From the cell containing the given text, extract its center point as [x, y] coordinate. 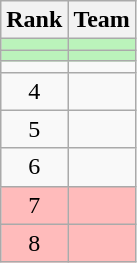
6 [34, 167]
8 [34, 243]
5 [34, 129]
4 [34, 91]
Team [102, 20]
7 [34, 205]
Rank [34, 20]
